From the cell containing the given text, extract its center point as (X, Y) coordinate. 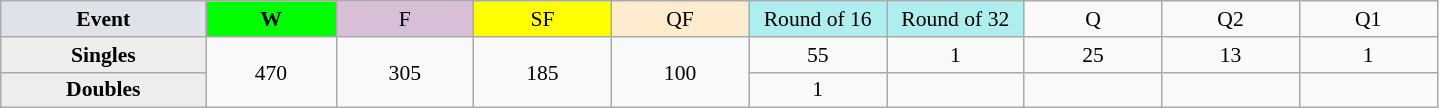
25 (1093, 55)
Round of 32 (955, 19)
100 (680, 72)
13 (1231, 55)
Q1 (1368, 19)
305 (405, 72)
QF (680, 19)
Event (104, 19)
185 (543, 72)
W (271, 19)
470 (271, 72)
Singles (104, 55)
55 (818, 55)
Q (1093, 19)
Q2 (1231, 19)
Round of 16 (818, 19)
Doubles (104, 90)
SF (543, 19)
F (405, 19)
